Identify which cell holds the provided text, then report its (x, y) central coordinate. 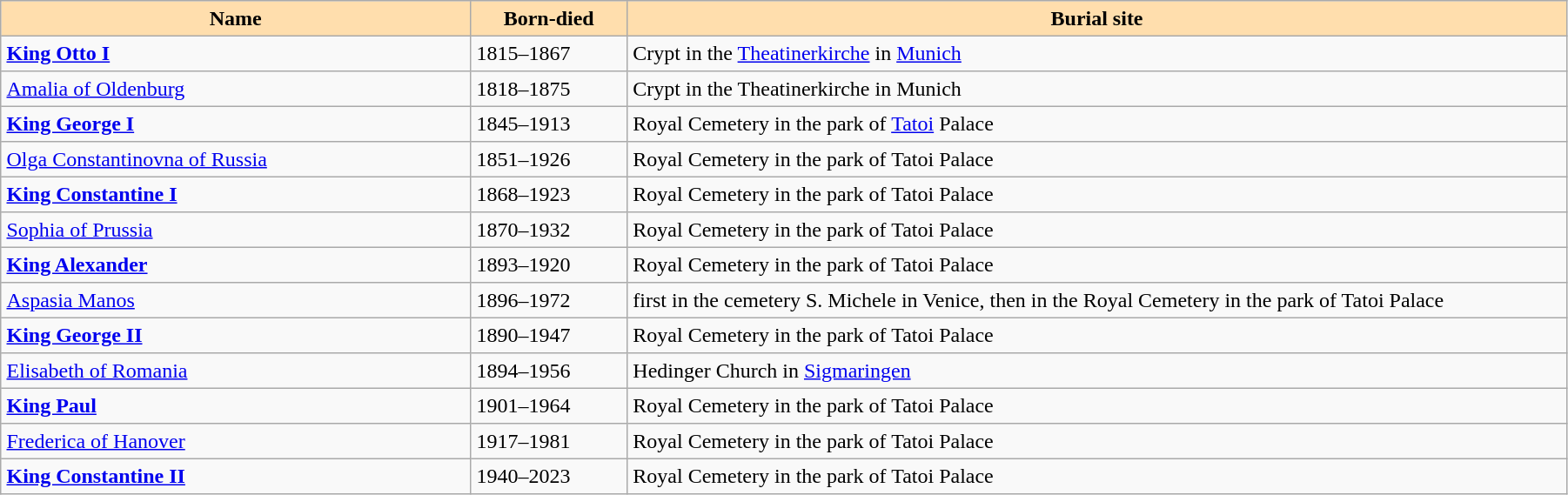
Burial site (1097, 18)
Aspasia Manos (236, 300)
first in the cemetery S. Michele in Venice, then in the Royal Cemetery in the park of Tatoi Palace (1097, 300)
1815–1867 (549, 53)
Sophia of Prussia (236, 230)
1940–2023 (549, 476)
1870–1932 (549, 230)
King George I (236, 124)
King George II (236, 335)
Hedinger Church in Sigmaringen (1097, 371)
Frederica of Hanover (236, 441)
1851–1926 (549, 159)
1901–1964 (549, 405)
King Otto I (236, 53)
King Constantine II (236, 476)
Born-died (549, 18)
1890–1947 (549, 335)
Amalia of Oldenburg (236, 89)
King Alexander (236, 264)
Elisabeth of Romania (236, 371)
1845–1913 (549, 124)
1896–1972 (549, 300)
King Constantine I (236, 194)
1893–1920 (549, 264)
1894–1956 (549, 371)
1917–1981 (549, 441)
King Paul (236, 405)
1868–1923 (549, 194)
Name (236, 18)
Olga Constantinovna of Russia (236, 159)
1818–1875 (549, 89)
